Pinpoint the cell where the given text exists, returning its (X, Y) midpoint coordinate. 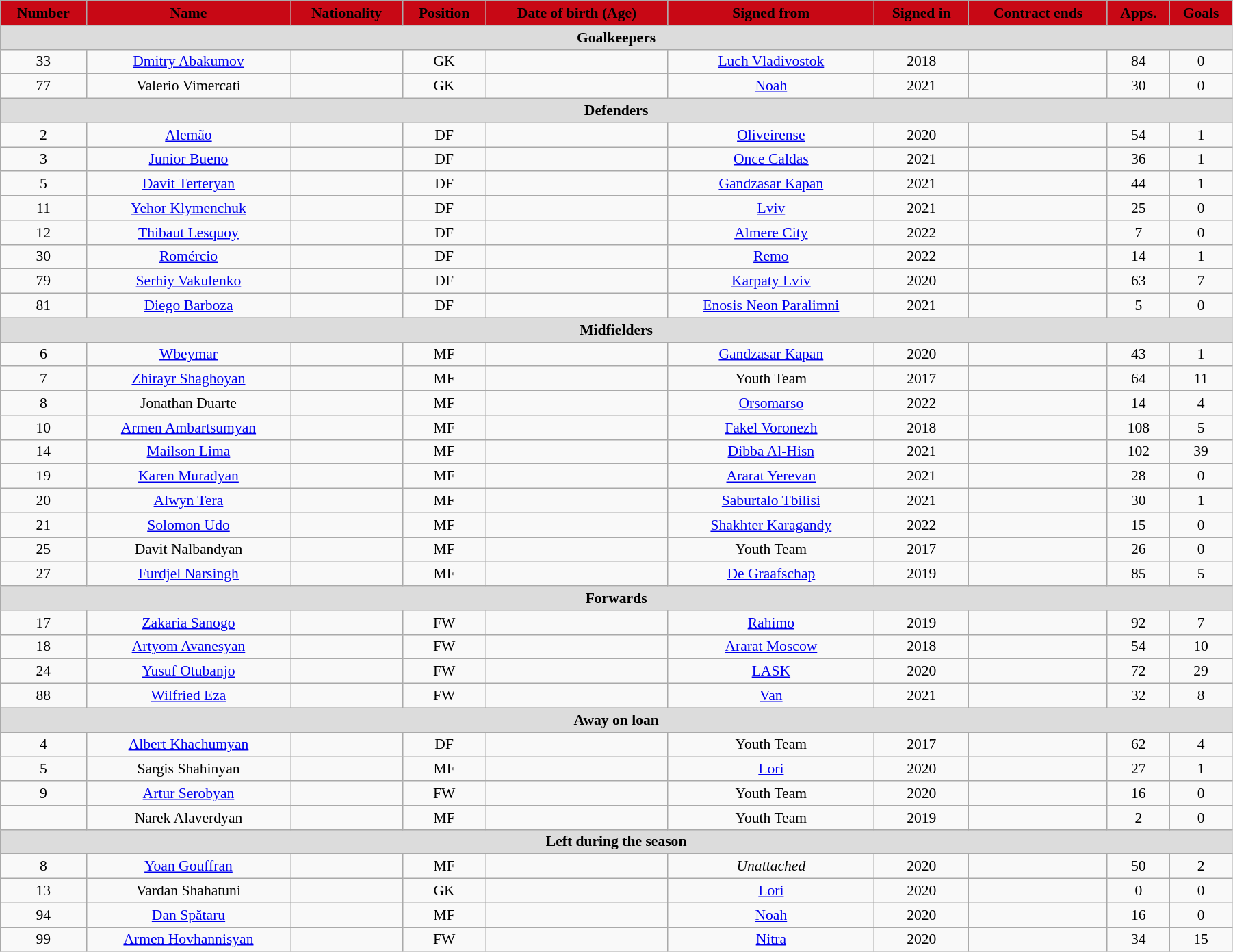
50 (1139, 866)
Fakel Voronezh (771, 428)
19 (44, 476)
Romércio (189, 257)
Remo (771, 257)
94 (44, 915)
Dan Spătaru (189, 915)
Serhiy Vakulenko (189, 281)
63 (1139, 281)
85 (1139, 574)
29 (1202, 671)
Name (189, 13)
77 (44, 86)
28 (1139, 476)
36 (1139, 159)
Saburtalo Tbilisi (771, 501)
43 (1139, 355)
Orsomarso (771, 403)
99 (44, 940)
20 (44, 501)
79 (44, 281)
Lviv (771, 208)
Rahimo (771, 623)
92 (1139, 623)
Left during the season (616, 842)
102 (1139, 452)
32 (1139, 696)
LASK (771, 671)
Goals (1202, 13)
Forwards (616, 598)
Sargis Shahinyan (189, 769)
Contract ends (1038, 13)
Karen Muradyan (189, 476)
Ararat Moscow (771, 647)
Valerio Vimercati (189, 86)
Nitra (771, 940)
Davit Nalbandyan (189, 550)
Vardan Shahatuni (189, 891)
Junior Bueno (189, 159)
Yusuf Otubanjo (189, 671)
Dmitry Abakumov (189, 62)
Apps. (1139, 13)
Armen Ambartsumyan (189, 428)
Unattached (771, 866)
Shakhter Karagandy (771, 525)
Narek Alaverdyan (189, 818)
Alwyn Tera (189, 501)
Armen Hovhannisyan (189, 940)
Yoan Gouffran (189, 866)
Oliveirense (771, 135)
Ararat Yerevan (771, 476)
Date of birth (Age) (577, 13)
Almere City (771, 233)
Jonathan Duarte (189, 403)
Wilfried Eza (189, 696)
Enosis Neon Paralimni (771, 306)
Away on loan (616, 720)
Midfielders (616, 330)
Solomon Udo (189, 525)
Artyom Avanesyan (189, 647)
81 (44, 306)
26 (1139, 550)
Nationality (346, 13)
12 (44, 233)
18 (44, 647)
Zhirayr Shaghoyan (189, 379)
Davit Terteryan (189, 184)
Luch Vladivostok (771, 62)
Position (444, 13)
Wbeymar (189, 355)
Dibba Al-Hisn (771, 452)
3 (44, 159)
44 (1139, 184)
34 (1139, 940)
72 (1139, 671)
84 (1139, 62)
33 (44, 62)
39 (1202, 452)
Van (771, 696)
Albert Khachumyan (189, 745)
Goalkeepers (616, 38)
Defenders (616, 111)
Number (44, 13)
Alemão (189, 135)
108 (1139, 428)
62 (1139, 745)
Diego Barboza (189, 306)
9 (44, 793)
24 (44, 671)
6 (44, 355)
Signed from (771, 13)
17 (44, 623)
Mailson Lima (189, 452)
Once Caldas (771, 159)
Thibaut Lesquoy (189, 233)
Signed in (922, 13)
Karpaty Lviv (771, 281)
64 (1139, 379)
Zakaria Sanogo (189, 623)
88 (44, 696)
De Graafschap (771, 574)
21 (44, 525)
Yehor Klymenchuk (189, 208)
Furdjel Narsingh (189, 574)
Artur Serobyan (189, 793)
13 (44, 891)
